Identify which cell holds the provided text, then report its (x, y) central coordinate. 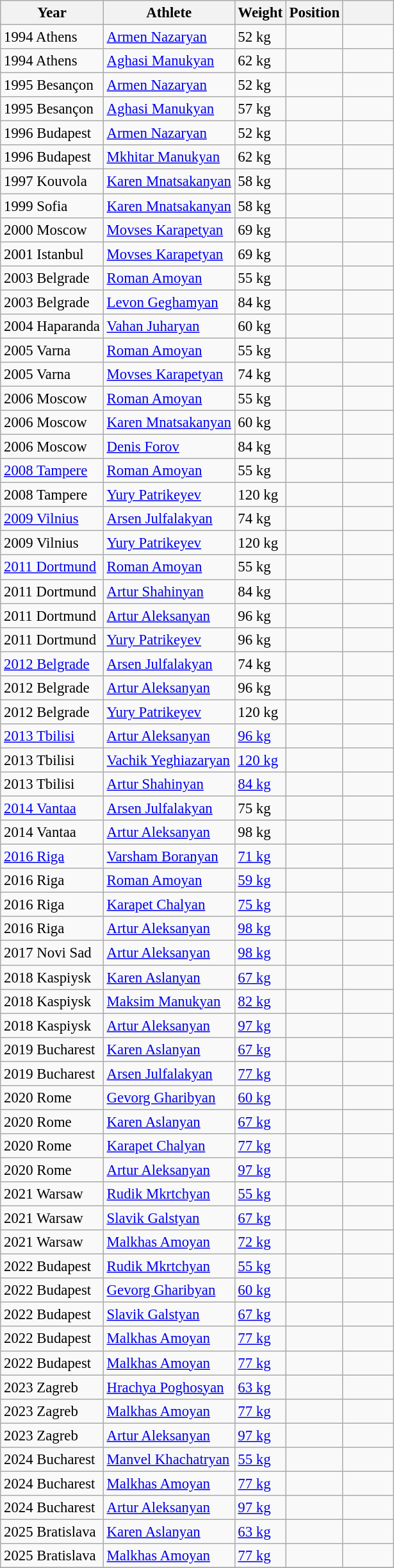
Vachik Yeghiazaryan (169, 760)
Position (314, 13)
1997 Kouvola (53, 181)
Varsham Boranyan (169, 857)
Weight (260, 13)
Hrachya Poghosyan (169, 1387)
57 kg (260, 109)
Vahan Juharyan (169, 326)
72 kg (260, 1242)
2004 Haparanda (53, 326)
2000 Moscow (53, 230)
1999 Sofia (53, 206)
Denis Forov (169, 447)
2017 Novi Sad (53, 953)
82 kg (260, 1001)
Levon Geghamyan (169, 302)
Manvel Khachatryan (169, 1460)
59 kg (260, 881)
Athlete (169, 13)
Maksim Manukyan (169, 1001)
Mkhitar Manukyan (169, 157)
2001 Istanbul (53, 254)
71 kg (260, 857)
Year (53, 13)
